Capture the cell that displays the provided text and extract its (x, y) central coordinate. 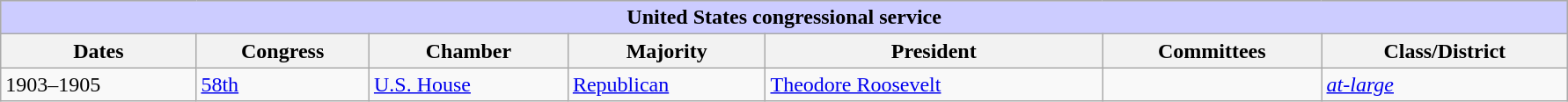
Committees (1213, 51)
58th (282, 84)
Majority (667, 51)
Theodore Roosevelt (934, 84)
President (934, 51)
Chamber (468, 51)
Republican (667, 84)
U.S. House (468, 84)
Class/District (1445, 51)
Dates (99, 51)
1903–1905 (99, 84)
at-large (1445, 84)
United States congressional service (785, 18)
Congress (282, 51)
